Identify which cell holds the provided text, then report its [X, Y] central coordinate. 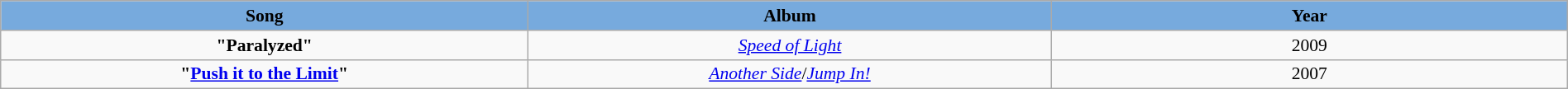
Speed of Light [791, 44]
Song [265, 16]
2007 [1309, 74]
"Push it to the Limit" [265, 74]
2009 [1309, 44]
Another Side/Jump In! [791, 74]
Album [791, 16]
"Paralyzed" [265, 44]
Year [1309, 16]
